Detect which cell encompasses the target text, then output its (x, y) center coordinate. 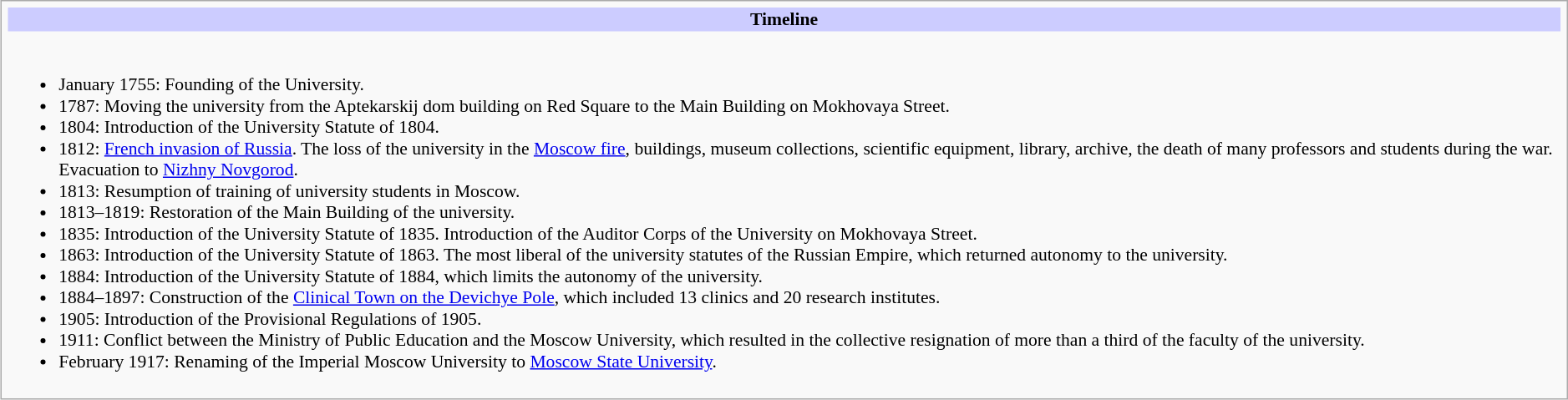
Timeline (784, 19)
